Output the (X, Y) coordinate of the center of the cell containing the given text.  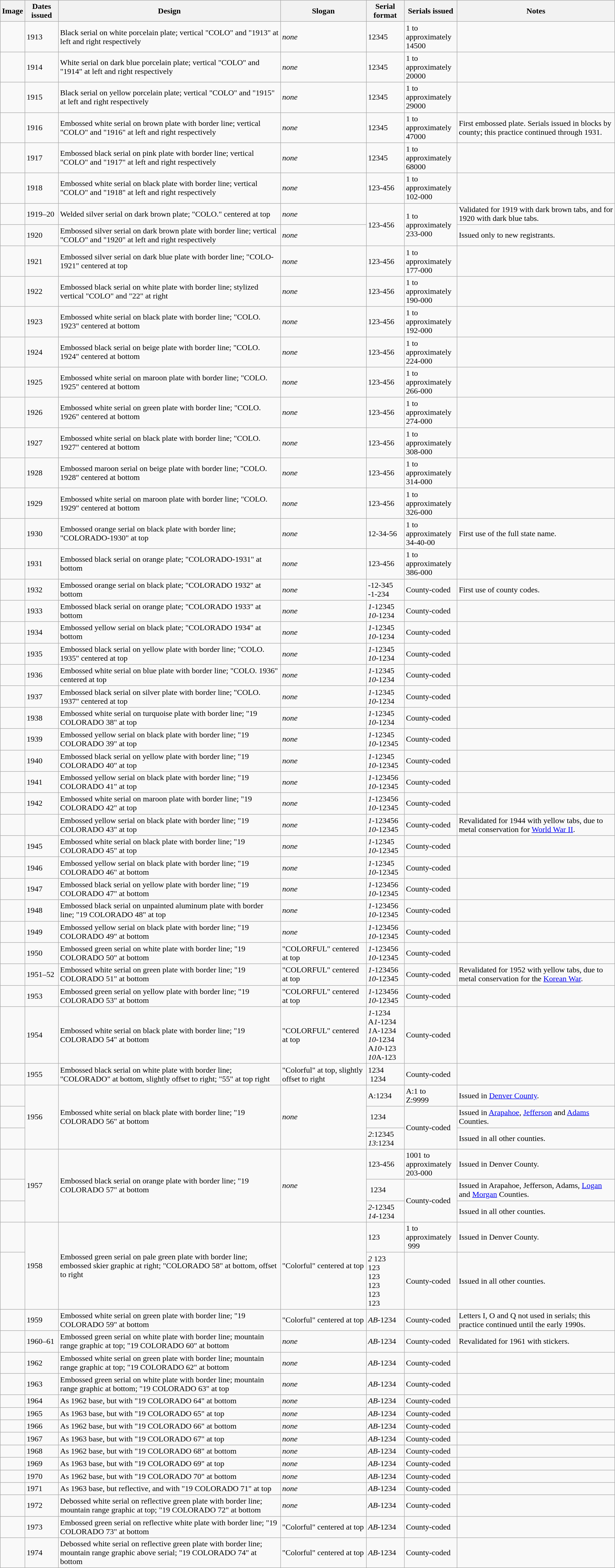
1 to approximately 224-000 (430, 352)
1 to approximately 266-000 (430, 382)
1 to approximately 233-000 (430, 225)
Embossed black serial on unpainted aluminum plate with border line; "19 COLORADO 48" at top (170, 911)
Embossed orange serial on black plate with border line; "COLORADO-1930" at top (170, 534)
1920 (42, 235)
Embossed white serial on black plate with border line; "COLO. 1927" centered at bottom (170, 443)
1934 (42, 632)
1924 (42, 352)
Embossed black serial on yellow plate with border line; "19 COLORADO 40" at top (170, 761)
Embossed yellow serial on black plate; "COLORADO 1934" at bottom (170, 632)
1951–52 (42, 974)
Slogan (323, 11)
Black serial on white porcelain plate; vertical "COLO" and "1913" at left and right respectively (170, 37)
123 (385, 1237)
1956 (42, 1117)
Embossed white serial on maroon plate with border line; "19 COLORADO 42" at top (170, 803)
Embossed white serial on brown plate with border line; vertical "COLO" and "1916" at left and right respectively (170, 128)
1933 (42, 611)
1913 (42, 37)
1922 (42, 291)
1974 (42, 1553)
Embossed black serial on pink plate with border line; vertical "COLO" and "1917" at left and right respectively (170, 158)
Image (12, 11)
1966 (42, 1426)
1 to approximately 326-000 (430, 503)
1 to approximately 14500 (430, 37)
Embossed yellow serial on black plate with border line; "19 COLORADO 41" at top (170, 782)
1960–61 (42, 1341)
1927 (42, 443)
1938 (42, 718)
As 1962 base, but with "19 COLORADO 64" at bottom (170, 1401)
1967 (42, 1438)
1 to approximately 192-000 (430, 321)
As 1963 base, but with "19 COLORADO 67" at top (170, 1438)
1940 (42, 761)
Embossed green serial on reflective white plate with border line; "19 COLORADO 73" at bottom (170, 1527)
1 to approximately 47000 (430, 128)
1928 (42, 473)
1942 (42, 803)
Embossed green serial on pale green plate with border line; embossed skier graphic at right; "COLORADO 58" at bottom, offset to right (170, 1266)
Embossed black serial on yellow plate with border line; "19 COLORADO 47" at bottom (170, 889)
Embossed yellow serial on black plate with border line; "19 COLORADO 39" at top (170, 739)
Design (170, 11)
Embossed white serial on blue plate with border line; "COLO. 1936" centered at top (170, 675)
Embossed green serial on yellow plate with border line; "19 COLORADO 53" at bottom (170, 996)
Embossed white serial on black plate with border line; "19 COLORADO 56" at bottom (170, 1117)
1234 1234 (385, 1074)
Letters I, O and Q not used in serials; this practice continued until the early 1990s. (536, 1320)
Debossed white serial on reflective green plate with border line; mountain range graphic above serial; "19 COLORADO 74" at bottom (170, 1553)
1914 (42, 67)
1917 (42, 158)
1971 (42, 1489)
1946 (42, 868)
1968 (42, 1451)
1930 (42, 534)
1948 (42, 911)
2:1234513:1234 (385, 1138)
1-1234A1-12341A-123410-1234A10-12310A-123 (385, 1035)
1915 (42, 97)
1950 (42, 953)
1970 (42, 1476)
1929 (42, 503)
1 to approximately 68000 (430, 158)
1 to approximately 177-000 (430, 261)
1923 (42, 321)
1964 (42, 1401)
1957 (42, 1186)
Embossed black serial on orange plate with border line; "19 COLORADO 57" at bottom (170, 1186)
-12-345-1-234 (385, 590)
1 to approximately 190-000 (430, 291)
A:1234 (385, 1095)
As 1962 base, but with "19 COLORADO 70" at bottom (170, 1476)
1941 (42, 782)
Issued in Arapahoe, Jefferson and Adams Counties. (536, 1117)
1 to approximately 308-000 (430, 443)
1973 (42, 1527)
1949 (42, 932)
1931 (42, 564)
Welded silver serial on dark brown plate; "COLO." centered at top (170, 214)
1965 (42, 1414)
Embossed white serial on green plate with border line; "19 COLORADO 51" at bottom (170, 974)
Embossed black serial on yellow plate with border line; "COLO. 1935" centered at top (170, 653)
Embossed black serial on silver plate with border line; "COLO. 1937" centered at top (170, 696)
12-34-56 (385, 534)
Embossed white serial on black plate with border line; "19 COLORADO 45" at top (170, 846)
Embossed black serial on orange plate; "COLORADO 1933" at bottom (170, 611)
1932 (42, 590)
Embossed black serial on beige plate with border line; "COLO. 1924" centered at bottom (170, 352)
Embossed white serial on maroon plate with border line; "COLO. 1929" centered at bottom (170, 503)
1958 (42, 1266)
Embossed maroon serial on beige plate with border line; "COLO. 1928" centered at bottom (170, 473)
1 to approximately 29000 (430, 97)
1001 to approximately 203-000 (430, 1164)
Validated for 1919 with dark brown tabs, and for 1920 with dark blue tabs. (536, 214)
As 1962 base, but with "19 COLORADO 68" at bottom (170, 1451)
1955 (42, 1074)
A:1 toZ:9999 (430, 1095)
Revalidated for 1952 with yellow tabs, due to metal conservation for the Korean War. (536, 974)
1 to approximately 102-000 (430, 188)
1962 (42, 1363)
1 to approximately 34-40-00 (430, 534)
Embossed black serial on orange plate; "COLORADO-1931" at bottom (170, 564)
First use of the full state name. (536, 534)
As 1963 base, but with "19 COLORADO 69" at top (170, 1463)
Embossed white serial on black plate with border line; vertical "COLO" and "1918" at left and right respectively (170, 188)
Embossed white serial on maroon plate with border line; "COLO. 1925" centered at bottom (170, 382)
Embossed white serial on green plate with border line; mountain range graphic at top; "19 COLORADO 62" at bottom (170, 1363)
Revalidated for 1961 with stickers. (536, 1341)
Embossed black serial on white plate with border line; "COLORADO" at bottom, slightly offset to right; "55" at top right (170, 1074)
1963 (42, 1384)
1969 (42, 1463)
1939 (42, 739)
Embossed silver serial on dark blue plate with border line; "COLO-1921" centered at top (170, 261)
First use of county codes. (536, 590)
1 to approximately 314-000 (430, 473)
Serials issued (430, 11)
Embossed white serial on green plate with border line; "COLO. 1926" centered at bottom (170, 413)
Embossed orange serial on black plate; "COLORADO 1932" at bottom (170, 590)
Issued only to new registrants. (536, 235)
Embossed black serial on white plate with border line; stylized vertical "COLO" and "22" at right (170, 291)
Issued in Arapahoe, Jefferson, Adams, Logan and Morgan Counties. (536, 1190)
Embossed white serial on black plate with border line; "19 COLORADO 54" at bottom (170, 1035)
Embossed green serial on white plate with border line; mountain range graphic at bottom; "19 COLORADO 63" at top (170, 1384)
As 1962 base, but with "19 COLORADO 66" at bottom (170, 1426)
Embossed green serial on white plate with border line; "19 COLORADO 50" at bottom (170, 953)
1937 (42, 696)
1919–20 (42, 214)
Embossed white serial on green plate with border line; "19 COLORADO 59" at bottom (170, 1320)
Embossed yellow serial on black plate with border line; "19 COLORADO 49" at bottom (170, 932)
1947 (42, 889)
1972 (42, 1506)
1 to approximately 20000 (430, 67)
As 1963 base, but reflective, and with "19 COLORADO 71" at top (170, 1489)
1954 (42, 1035)
2 123 123 123 123 123 123 (385, 1281)
1945 (42, 846)
1936 (42, 675)
1959 (42, 1320)
"Colorful" at top, slightly offset to right (323, 1074)
First embossed plate. Serials issued in blocks by county; this practice continued through 1931. (536, 128)
1935 (42, 653)
Serial format (385, 11)
Embossed yellow serial on black plate with border line; "19 COLORADO 46" at bottom (170, 868)
1 to approximately 274-000 (430, 413)
Embossed yellow serial on black plate with border line; "19 COLORADO 43" at top (170, 825)
Embossed green serial on white plate with border line; mountain range graphic at top; "19 COLORADO 60" at bottom (170, 1341)
1 to approximately 999 (430, 1237)
1918 (42, 188)
White serial on dark blue porcelain plate; vertical "COLO" and "1914" at left and right respectively (170, 67)
Dates issued (42, 11)
1921 (42, 261)
Black serial on yellow porcelain plate; vertical "COLO" and "1915" at left and right respectively (170, 97)
1916 (42, 128)
1926 (42, 413)
1 to approximately 386-000 (430, 564)
1925 (42, 382)
Revalidated for 1944 with yellow tabs, due to metal conservation for World War II. (536, 825)
Debossed white serial on reflective green plate with border line; mountain range graphic at top; "19 COLORADO 72" at bottom (170, 1506)
2-1234514-1234 (385, 1212)
1953 (42, 996)
Embossed white serial on turquoise plate with border line; "19 COLORADO 38" at top (170, 718)
Embossed white serial on black plate with border line; "COLO. 1923" centered at bottom (170, 321)
Notes (536, 11)
Embossed silver serial on dark brown plate with border line; vertical "COLO" and "1920" at left and right respectively (170, 235)
As 1963 base, but with "19 COLORADO 65" at top (170, 1414)
